Capture the cell that displays the provided text and extract its [x, y] central coordinate. 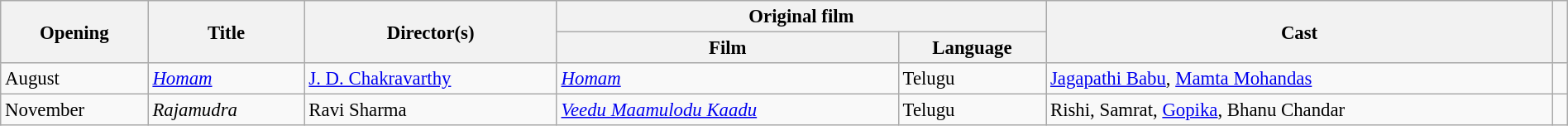
Director(s) [430, 31]
Opening [74, 31]
Jagapathi Babu, Mamta Mohandas [1300, 79]
Film [728, 48]
Language [972, 48]
Original film [801, 17]
November [74, 110]
August [74, 79]
J. D. Chakravarthy [430, 79]
Veedu Maamulodu Kaadu [728, 110]
Rajamudra [227, 110]
Ravi Sharma [430, 110]
Cast [1300, 31]
Title [227, 31]
Rishi, Samrat, Gopika, Bhanu Chandar [1300, 110]
